Return [x, y] of the center of cell containing provided text 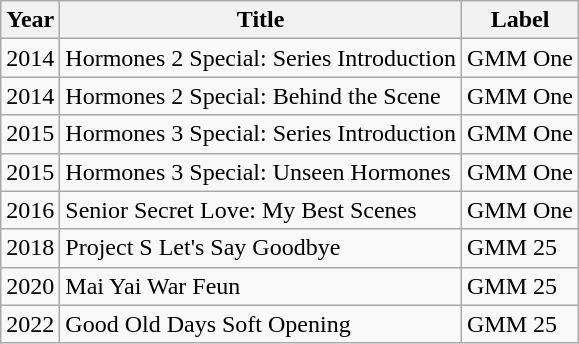
Hormones 3 Special: Series Introduction [261, 134]
2018 [30, 248]
Hormones 3 Special: Unseen Hormones [261, 172]
Good Old Days Soft Opening [261, 324]
Title [261, 20]
2016 [30, 210]
2020 [30, 286]
Senior Secret Love: My Best Scenes [261, 210]
Year [30, 20]
Hormones 2 Special: Series Introduction [261, 58]
2022 [30, 324]
Label [520, 20]
Mai Yai War Feun [261, 286]
Hormones 2 Special: Behind the Scene [261, 96]
Project S Let's Say Goodbye [261, 248]
